Output the (X, Y) coordinate of the center of the cell containing the given text.  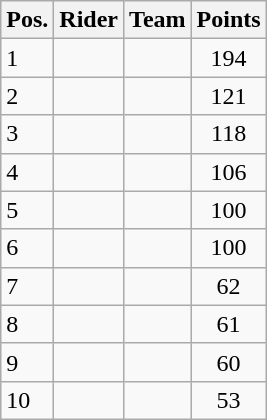
2 (28, 96)
61 (228, 324)
5 (28, 210)
9 (28, 362)
118 (228, 134)
7 (28, 286)
60 (228, 362)
10 (28, 400)
194 (228, 58)
62 (228, 286)
Pos. (28, 20)
1 (28, 58)
53 (228, 400)
3 (28, 134)
8 (28, 324)
Rider (89, 20)
4 (28, 172)
Points (228, 20)
121 (228, 96)
6 (28, 248)
Team (158, 20)
106 (228, 172)
